Output the (X, Y) coordinate of the center of the cell containing the given text.  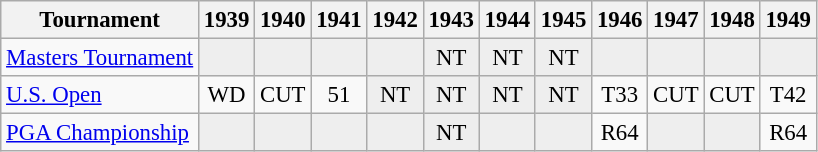
T42 (788, 95)
1942 (395, 20)
1946 (620, 20)
PGA Championship (100, 133)
1940 (283, 20)
1949 (788, 20)
1939 (227, 20)
T33 (620, 95)
1945 (563, 20)
1943 (451, 20)
1948 (732, 20)
Tournament (100, 20)
1947 (676, 20)
1941 (339, 20)
WD (227, 95)
51 (339, 95)
1944 (507, 20)
U.S. Open (100, 95)
Masters Tournament (100, 58)
